Pinpoint the cell where the given text exists, returning its [X, Y] midpoint coordinate. 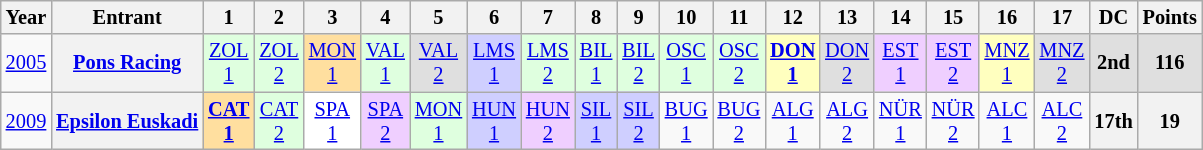
2005 [26, 63]
VAL1 [386, 63]
11 [738, 17]
HUN1 [494, 121]
SPA2 [386, 121]
19 [1170, 121]
2nd [1113, 63]
5 [438, 17]
SIL1 [596, 121]
10 [686, 17]
HUN2 [548, 121]
SPA1 [332, 121]
15 [954, 17]
CAT2 [278, 121]
BIL1 [596, 63]
2 [278, 17]
8 [596, 17]
CAT1 [228, 121]
14 [900, 17]
DON2 [847, 63]
VAL2 [438, 63]
Points [1170, 17]
ALG1 [792, 121]
ALC1 [1006, 121]
NÜR1 [900, 121]
116 [1170, 63]
12 [792, 17]
17th [1113, 121]
BUG2 [738, 121]
DC [1113, 17]
Pons Racing [127, 63]
MNZ2 [1062, 63]
Epsilon Euskadi [127, 121]
3 [332, 17]
13 [847, 17]
16 [1006, 17]
BIL2 [638, 63]
SIL2 [638, 121]
1 [228, 17]
NÜR2 [954, 121]
7 [548, 17]
ALG2 [847, 121]
OSC1 [686, 63]
4 [386, 17]
Entrant [127, 17]
6 [494, 17]
LMS2 [548, 63]
ZOL1 [228, 63]
Year [26, 17]
ALC2 [1062, 121]
9 [638, 17]
EST2 [954, 63]
ZOL2 [278, 63]
BUG1 [686, 121]
OSC2 [738, 63]
LMS1 [494, 63]
EST1 [900, 63]
MNZ1 [1006, 63]
DON1 [792, 63]
17 [1062, 17]
2009 [26, 121]
